Locate the cell with the specified text and output its [x, y] center coordinate. 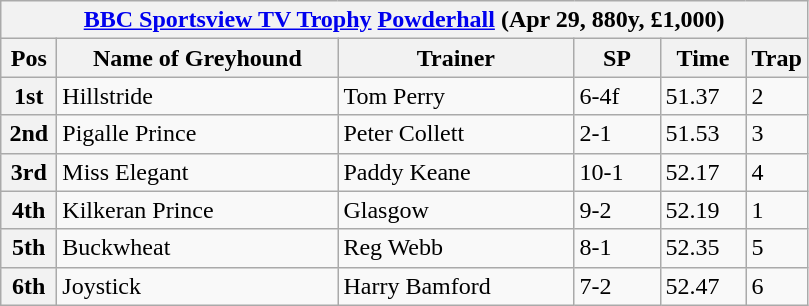
2nd [29, 134]
Miss Elegant [198, 172]
51.53 [703, 134]
Paddy Keane [456, 172]
Name of Greyhound [198, 58]
2-1 [617, 134]
Kilkeran Prince [198, 210]
3rd [29, 172]
SP [617, 58]
10-1 [617, 172]
5 [776, 248]
5th [29, 248]
8-1 [617, 248]
Trap [776, 58]
51.37 [703, 96]
6 [776, 286]
2 [776, 96]
Pos [29, 58]
1st [29, 96]
Harry Bamford [456, 286]
6th [29, 286]
52.47 [703, 286]
Tom Perry [456, 96]
Time [703, 58]
Joystick [198, 286]
BBC Sportsview TV Trophy Powderhall (Apr 29, 880y, £1,000) [404, 20]
7-2 [617, 286]
Peter Collett [456, 134]
52.19 [703, 210]
1 [776, 210]
Pigalle Prince [198, 134]
Hillstride [198, 96]
4th [29, 210]
6-4f [617, 96]
Trainer [456, 58]
Glasgow [456, 210]
9-2 [617, 210]
3 [776, 134]
Buckwheat [198, 248]
52.35 [703, 248]
Reg Webb [456, 248]
4 [776, 172]
52.17 [703, 172]
